Return (x, y) of the center of cell containing provided text 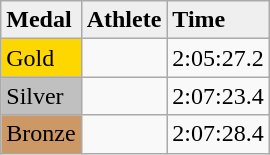
Bronze (41, 134)
Medal (41, 20)
Time (218, 20)
2:07:23.4 (218, 96)
Gold (41, 58)
Silver (41, 96)
2:07:28.4 (218, 134)
2:05:27.2 (218, 58)
Athlete (124, 20)
